Search for the cell housing the specified text and yield its (X, Y) center coordinate. 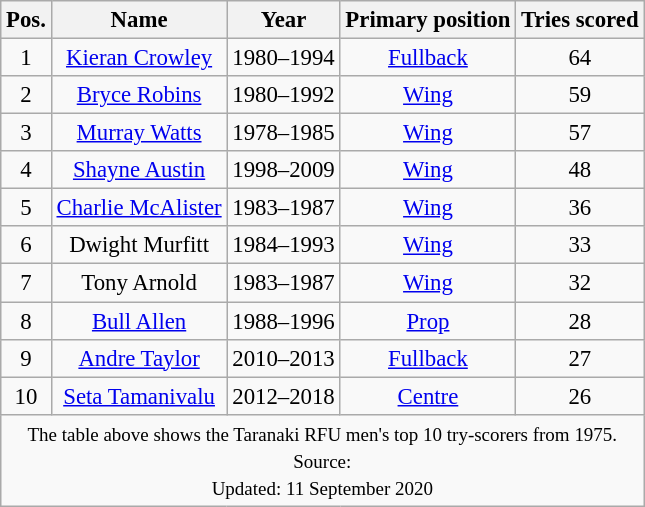
Centre (428, 396)
Prop (428, 321)
4 (26, 170)
9 (26, 358)
1988–1996 (284, 321)
8 (26, 321)
Kieran Crowley (139, 58)
1980–1992 (284, 95)
Tries scored (580, 20)
1 (26, 58)
26 (580, 396)
Pos. (26, 20)
Charlie McAlister (139, 208)
1978–1985 (284, 133)
5 (26, 208)
28 (580, 321)
7 (26, 283)
32 (580, 283)
48 (580, 170)
1998–2009 (284, 170)
Year (284, 20)
10 (26, 396)
Murray Watts (139, 133)
59 (580, 95)
Andre Taylor (139, 358)
2010–2013 (284, 358)
Shayne Austin (139, 170)
Name (139, 20)
33 (580, 245)
The table above shows the Taranaki RFU men's top 10 try-scorers from 1975.Source: Updated: 11 September 2020 (322, 460)
Seta Tamanivalu (139, 396)
1980–1994 (284, 58)
2 (26, 95)
Bull Allen (139, 321)
Primary position (428, 20)
64 (580, 58)
Bryce Robins (139, 95)
Tony Arnold (139, 283)
36 (580, 208)
57 (580, 133)
6 (26, 245)
Dwight Murfitt (139, 245)
2012–2018 (284, 396)
1984–1993 (284, 245)
27 (580, 358)
3 (26, 133)
